Provide the (X, Y) coordinate of the cell's center where the given text is located.  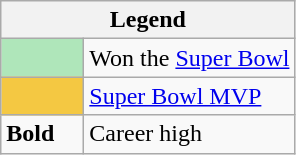
Won the Super Bowl (190, 58)
Legend (148, 20)
Bold (42, 134)
Super Bowl MVP (190, 96)
Career high (190, 134)
